From the cell containing the given text, extract its center point as [X, Y] coordinate. 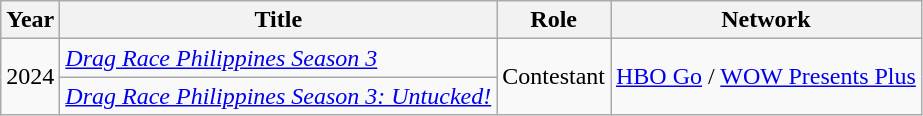
Drag Race Philippines Season 3: Untucked! [278, 96]
Drag Race Philippines Season 3 [278, 58]
Year [30, 20]
2024 [30, 77]
HBO Go / WOW Presents Plus [766, 77]
Title [278, 20]
Network [766, 20]
Contestant [554, 77]
Role [554, 20]
